Capture the cell that displays the provided text and extract its (X, Y) central coordinate. 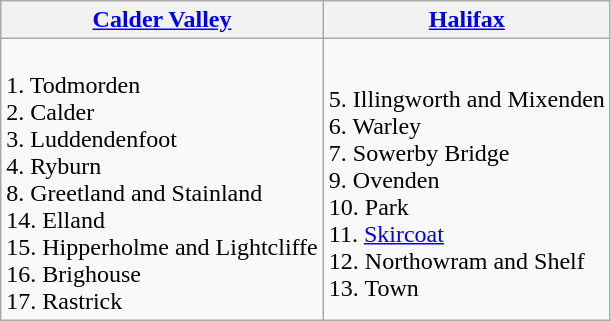
Calder Valley (162, 20)
Halifax (466, 20)
5. Illingworth and Mixenden 6. Warley 7. Sowerby Bridge 9. Ovenden 10. Park 11. Skircoat 12. Northowram and Shelf 13. Town (466, 180)
1. Todmorden 2. Calder 3. Luddendenfoot 4. Ryburn 8. Greetland and Stainland 14. Elland 15. Hipperholme and Lightcliffe 16. Brighouse 17. Rastrick (162, 180)
